Provide the [X, Y] coordinate of the cell's center where the given text is located.  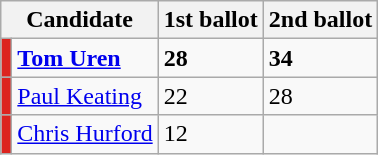
22 [210, 96]
Paul Keating [85, 96]
1st ballot [210, 20]
12 [210, 134]
34 [320, 58]
Candidate [80, 20]
Tom Uren [85, 58]
Chris Hurford [85, 134]
2nd ballot [320, 20]
